Pinpoint the cell where the given text exists, returning its (X, Y) midpoint coordinate. 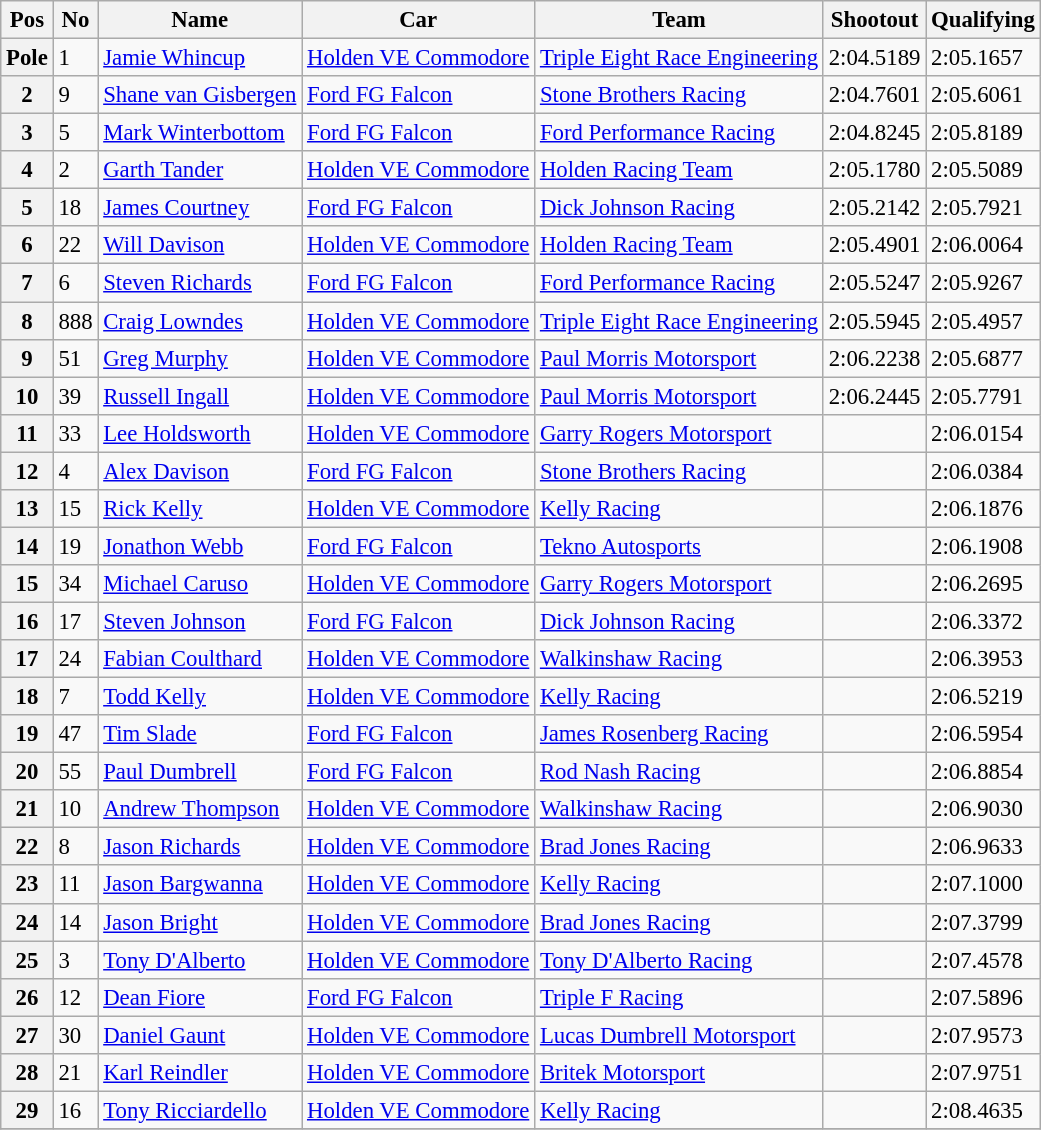
Car (418, 20)
Daniel Gaunt (200, 1035)
2:07.1000 (983, 885)
51 (76, 358)
47 (76, 734)
Jonathon Webb (200, 546)
2:05.1780 (874, 170)
Garth Tander (200, 170)
2:05.6061 (983, 95)
13 (27, 509)
Jason Bargwanna (200, 885)
20 (27, 772)
2:06.2238 (874, 358)
33 (76, 433)
2:07.5896 (983, 997)
2:05.1657 (983, 58)
2:06.9633 (983, 847)
Jason Bright (200, 922)
2:05.5945 (874, 321)
2:07.9751 (983, 1073)
55 (76, 772)
Alex Davison (200, 471)
Rod Nash Racing (680, 772)
Mark Winterbottom (200, 133)
James Rosenberg Racing (680, 734)
Team (680, 20)
Dean Fiore (200, 997)
Rick Kelly (200, 509)
2:05.5247 (874, 283)
2:05.4901 (874, 245)
2:06.5954 (983, 734)
2:06.1908 (983, 546)
Tim Slade (200, 734)
2:06.3953 (983, 659)
1 (76, 58)
No (76, 20)
Shootout (874, 20)
Todd Kelly (200, 697)
Shane van Gisbergen (200, 95)
2:06.0384 (983, 471)
Lee Holdsworth (200, 433)
2:06.1876 (983, 509)
2:07.4578 (983, 960)
Jamie Whincup (200, 58)
2:06.2445 (874, 396)
Greg Murphy (200, 358)
2:06.3372 (983, 621)
2:06.0064 (983, 245)
2:06.0154 (983, 433)
Craig Lowndes (200, 321)
Tony D'Alberto (200, 960)
2:05.9267 (983, 283)
Will Davison (200, 245)
2:05.4957 (983, 321)
James Courtney (200, 208)
39 (76, 396)
26 (27, 997)
Lucas Dumbrell Motorsport (680, 1035)
Tony D'Alberto Racing (680, 960)
Triple F Racing (680, 997)
Andrew Thompson (200, 809)
2:08.4635 (983, 1110)
2:04.5189 (874, 58)
2:05.8189 (983, 133)
Paul Dumbrell (200, 772)
2:06.2695 (983, 584)
Qualifying (983, 20)
28 (27, 1073)
Karl Reindler (200, 1073)
29 (27, 1110)
2:07.9573 (983, 1035)
2:04.8245 (874, 133)
Steven Richards (200, 283)
2:05.6877 (983, 358)
Russell Ingall (200, 396)
Pole (27, 58)
Britek Motorsport (680, 1073)
34 (76, 584)
Michael Caruso (200, 584)
2:04.7601 (874, 95)
888 (76, 321)
Pos (27, 20)
Tekno Autosports (680, 546)
2:06.5219 (983, 697)
2:05.7791 (983, 396)
23 (27, 885)
2:06.8854 (983, 772)
2:06.9030 (983, 809)
Name (200, 20)
Tony Ricciardello (200, 1110)
25 (27, 960)
2:05.5089 (983, 170)
27 (27, 1035)
2:05.2142 (874, 208)
30 (76, 1035)
Steven Johnson (200, 621)
Jason Richards (200, 847)
2:07.3799 (983, 922)
2:05.7921 (983, 208)
Fabian Coulthard (200, 659)
